Identify which cell holds the provided text, then report its [X, Y] central coordinate. 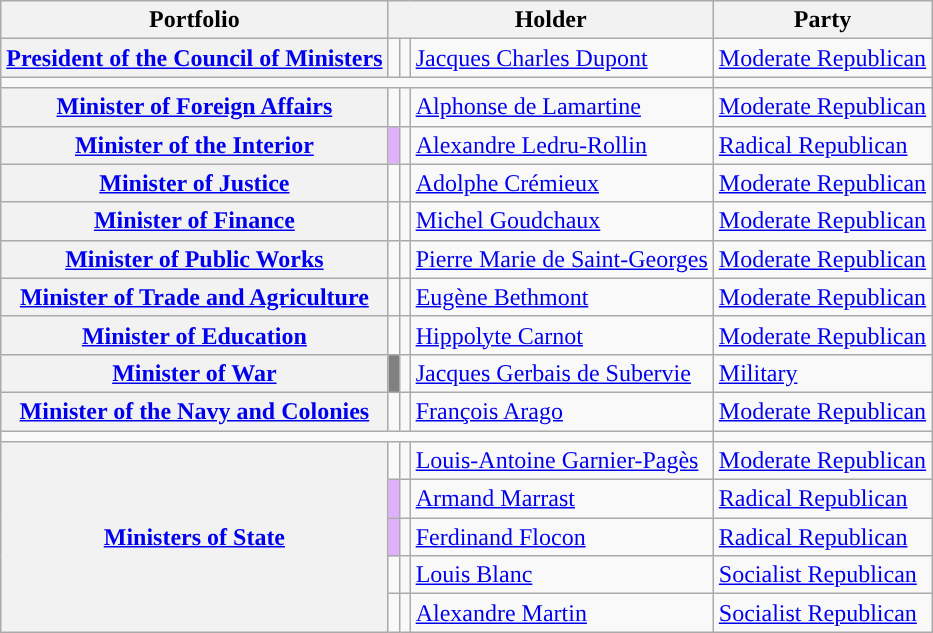
Minister of War [194, 373]
Minister of Foreign Affairs [194, 107]
Holder [550, 20]
Alexandre Martin [562, 613]
Alexandre Ledru-Rollin [562, 145]
President of the Council of Ministers [194, 58]
Pierre Marie de Saint-Georges [562, 259]
Michel Goudchaux [562, 221]
Ministers of State [194, 537]
Armand Marrast [562, 499]
Ferdinand Flocon [562, 537]
Jacques Charles Dupont [562, 58]
Minister of the Interior [194, 145]
Minister of Education [194, 335]
Minister of the Navy and Colonies [194, 411]
Portfolio [194, 20]
Hippolyte Carnot [562, 335]
Jacques Gerbais de Subervie [562, 373]
Alphonse de Lamartine [562, 107]
Military [822, 373]
Louis Blanc [562, 575]
François Arago [562, 411]
Adolphe Crémieux [562, 183]
Party [822, 20]
Minister of Finance [194, 221]
Minister of Justice [194, 183]
Minister of Trade and Agriculture [194, 297]
Louis-Antoine Garnier-Pagès [562, 461]
Eugène Bethmont [562, 297]
Minister of Public Works [194, 259]
